Search for the cell housing the specified text and yield its (x, y) center coordinate. 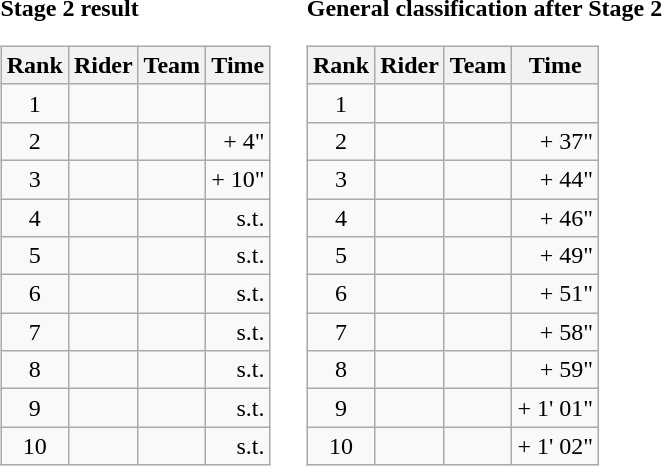
+ 37" (556, 141)
+ 46" (556, 217)
+ 10" (238, 179)
+ 51" (556, 294)
+ 4" (238, 141)
+ 1' 02" (556, 446)
+ 44" (556, 179)
+ 58" (556, 332)
+ 59" (556, 370)
+ 49" (556, 256)
+ 1' 01" (556, 408)
